Find where the given text appears and provide that cell's center as [x, y] coordinate. 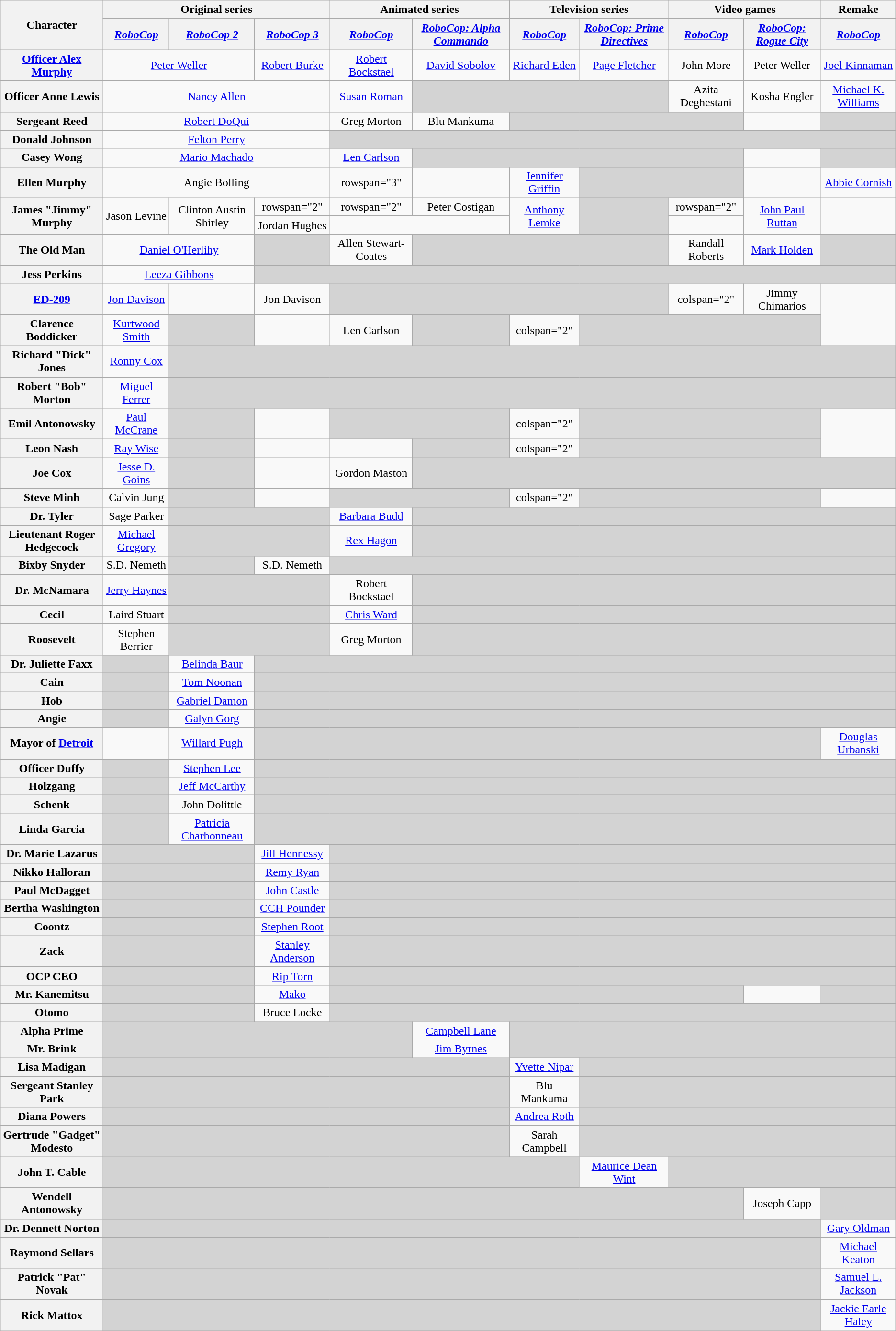
Schenk [52, 805]
Andrea Roth [545, 1117]
Officer Alex Murphy [52, 65]
Joel Kinnaman [858, 65]
RoboCop: Alpha Commando [461, 34]
Allen Stewart-Coates [371, 250]
Hob [52, 700]
Bixby Snyder [52, 565]
Dr. Tyler [52, 516]
Sarah Campbell [545, 1141]
Michael K. Williams [858, 97]
Roosevelt [52, 639]
Mayor of Detroit [52, 744]
Jeff McCarthy [212, 786]
Joe Cox [52, 473]
Michael Keaton [858, 1253]
Samuel L. Jackson [858, 1284]
Joseph Capp [782, 1203]
Jerry Haynes [136, 590]
Sergeant Reed [52, 121]
John More [706, 65]
John T. Cable [52, 1173]
Coontz [52, 927]
Television series [589, 10]
Ellen Murphy [52, 182]
The Old Man [52, 250]
Sage Parker [136, 516]
Mr. Brink [52, 1049]
Kurtwood Smith [136, 330]
Page Fletcher [624, 65]
Laird Stuart [136, 615]
Robert Burke [292, 65]
Angie Bolling [216, 182]
Miguel Ferrer [136, 392]
James "Jimmy" Murphy [52, 216]
Maurice Dean Wint [624, 1173]
Lieutenant Roger Hedgecock [52, 541]
Patrick "Pat" Novak [52, 1284]
Susan Roman [371, 97]
Stanley Anderson [292, 951]
Zack [52, 951]
Belinda Baur [212, 664]
Jesse D. Goins [136, 473]
Richard "Dick" Jones [52, 362]
Galyn Gorg [212, 719]
Nikko Halloran [52, 872]
Jennifer Griffin [545, 182]
Gabriel Damon [212, 700]
Gary Oldman [858, 1228]
Gordon Maston [371, 473]
Peter Costigan [461, 207]
Leon Nash [52, 448]
John Paul Ruttan [782, 216]
Patricia Charbonneau [212, 829]
Yvette Nipar [545, 1067]
Character [52, 25]
Ray Wise [136, 448]
John Castle [292, 890]
Campbell Lane [461, 1030]
Randall Roberts [706, 250]
Jason Levine [136, 216]
Jim Byrnes [461, 1049]
Richard Eden [545, 65]
ED-209 [52, 299]
Emil Antonowsky [52, 424]
Mark Holden [782, 250]
Diana Powers [52, 1117]
Officer Duffy [52, 768]
Rip Torn [292, 976]
Kosha Engler [782, 97]
CCH Pounder [292, 908]
Wendell Antonowsky [52, 1203]
Sergeant Stanley Park [52, 1092]
Jordan Hughes [292, 225]
Mr. Kanemitsu [52, 994]
Chris Ward [371, 615]
Donald Johnson [52, 139]
Dr. Dennett Norton [52, 1228]
Dr. Juliette Faxx [52, 664]
Mario Machado [216, 157]
Robert "Bob" Morton [52, 392]
Dr. Marie Lazarus [52, 854]
RoboCop: Rogue City [782, 34]
Tom Noonan [212, 682]
Rick Mattox [52, 1315]
Robert DoQui [216, 121]
Felton Perry [216, 139]
Cecil [52, 615]
Officer Anne Lewis [52, 97]
Video games [745, 10]
Michael Gregory [136, 541]
Jill Hennessy [292, 854]
Jackie Earle Haley [858, 1315]
RoboCop 3 [292, 34]
Dr. McNamara [52, 590]
Remy Ryan [292, 872]
Raymond Sellars [52, 1253]
Stephen Berrier [136, 639]
Clarence Boddicker [52, 330]
Calvin Jung [136, 498]
Bertha Washington [52, 908]
Linda Garcia [52, 829]
Ronny Cox [136, 362]
rowspan="3" [371, 182]
Gertrude "Gadget" Modesto [52, 1141]
Leeza Gibbons [179, 274]
Casey Wong [52, 157]
RoboCop: Prime Directives [624, 34]
Jimmy Chimarios [782, 299]
Nancy Allen [216, 97]
RoboCop 2 [212, 34]
Rex Hagon [371, 541]
Jess Perkins [52, 274]
Barbara Budd [371, 516]
John Dolittle [212, 805]
Cain [52, 682]
Lisa Madigan [52, 1067]
Alpha Prime [52, 1030]
OCP CEO [52, 976]
Douglas Urbanski [858, 744]
Otomo [52, 1012]
Bruce Locke [292, 1012]
David Sobolov [461, 65]
Original series [216, 10]
Steve Minh [52, 498]
Stephen Root [292, 927]
Azita Deghestani [706, 97]
Mako [292, 994]
Abbie Cornish [858, 182]
Animated series [419, 10]
Angie [52, 719]
Willard Pugh [212, 744]
Paul McDagget [52, 890]
Daniel O'Herlihy [179, 250]
Stephen Lee [212, 768]
Paul McCrane [136, 424]
Clinton Austin Shirley [212, 216]
Remake [858, 10]
Holzgang [52, 786]
Anthony Lemke [545, 216]
